Output the (X, Y) coordinate of the center of the cell containing the given text.  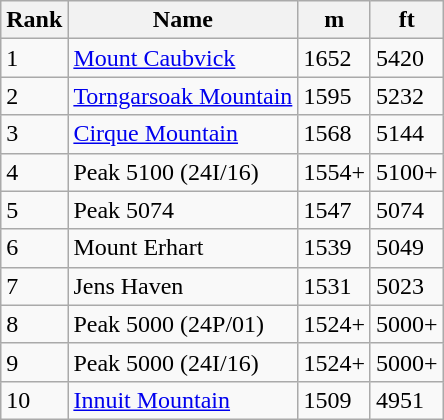
6 (34, 248)
1539 (334, 248)
1531 (334, 286)
1595 (334, 96)
5023 (406, 286)
4 (34, 172)
1 (34, 58)
1652 (334, 58)
4951 (406, 400)
Peak 5000 (24P/01) (183, 324)
5232 (406, 96)
1509 (334, 400)
10 (34, 400)
Mount Erhart (183, 248)
9 (34, 362)
5144 (406, 134)
Torngarsoak Mountain (183, 96)
m (334, 20)
Name (183, 20)
5049 (406, 248)
1547 (334, 210)
1554+ (334, 172)
Peak 5100 (24I/16) (183, 172)
5420 (406, 58)
5100+ (406, 172)
1568 (334, 134)
Peak 5000 (24I/16) (183, 362)
2 (34, 96)
3 (34, 134)
Mount Caubvick (183, 58)
Innuit Mountain (183, 400)
7 (34, 286)
5 (34, 210)
Cirque Mountain (183, 134)
Jens Haven (183, 286)
5074 (406, 210)
8 (34, 324)
Rank (34, 20)
ft (406, 20)
Peak 5074 (183, 210)
